Search for the cell housing the specified text and yield its [x, y] center coordinate. 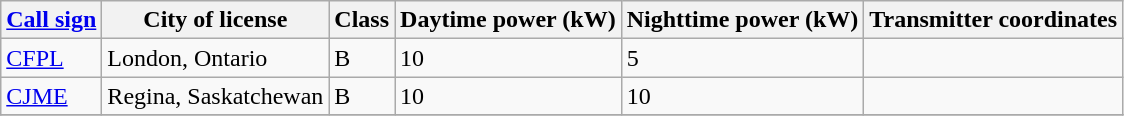
Transmitter coordinates [994, 20]
Nighttime power (kW) [742, 20]
5 [742, 58]
Regina, Saskatchewan [216, 96]
City of license [216, 20]
Daytime power (kW) [508, 20]
CFPL [52, 58]
Class [362, 20]
CJME [52, 96]
Call sign [52, 20]
London, Ontario [216, 58]
